Return the (x, y) coordinate for the center point of the cell that contains the specified text.  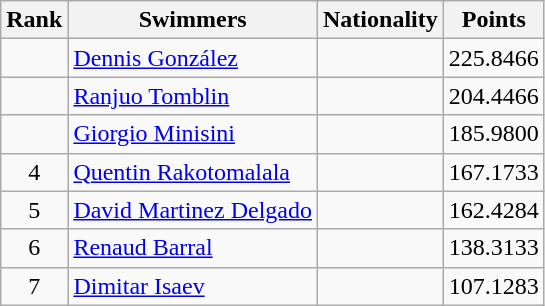
Ranjuo Tomblin (193, 96)
7 (34, 286)
Rank (34, 20)
Giorgio Minisini (193, 134)
167.1733 (494, 172)
162.4284 (494, 210)
5 (34, 210)
Nationality (381, 20)
107.1283 (494, 286)
Dennis González (193, 58)
Quentin Rakotomalala (193, 172)
Points (494, 20)
138.3133 (494, 248)
6 (34, 248)
4 (34, 172)
185.9800 (494, 134)
Renaud Barral (193, 248)
David Martinez Delgado (193, 210)
Swimmers (193, 20)
204.4466 (494, 96)
225.8466 (494, 58)
Dimitar Isaev (193, 286)
